Return the (X, Y) coordinate for the center point of the cell that contains the specified text.  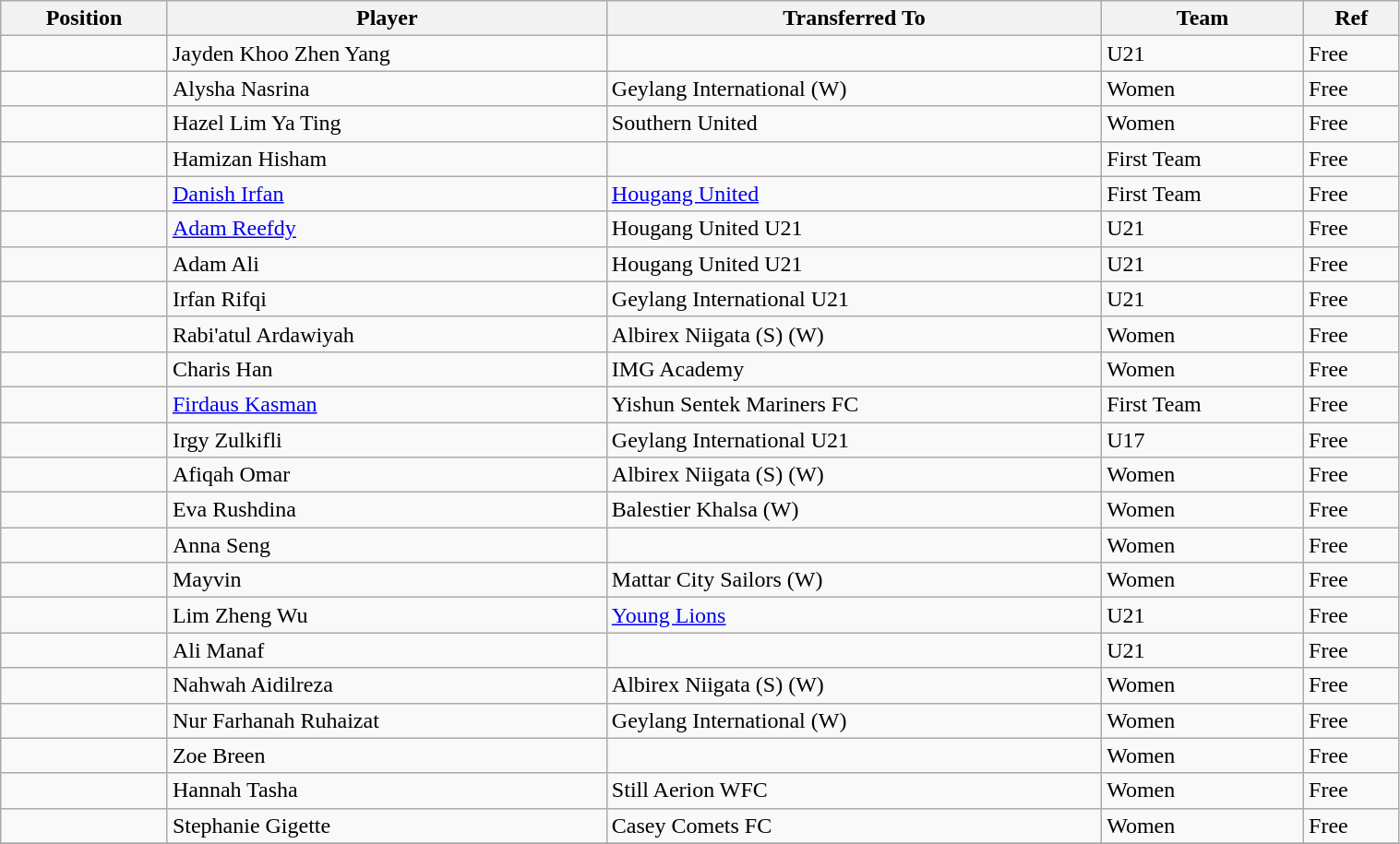
Mayvin (387, 580)
Charis Han (387, 369)
Position (85, 18)
Hougang United (854, 194)
IMG Academy (854, 369)
Firdaus Kasman (387, 404)
Anna Seng (387, 545)
Ref (1352, 18)
Transferred To (854, 18)
Rabi'atul Ardawiyah (387, 334)
Eva Rushdina (387, 510)
Still Aerion WFC (854, 791)
Stephanie Gigette (387, 826)
Nahwah Aidilreza (387, 685)
Hazel Lim Ya Ting (387, 124)
Balestier Khalsa (W) (854, 510)
Zoe Breen (387, 755)
Adam Reefdy (387, 229)
Ali Manaf (387, 650)
Player (387, 18)
Mattar City Sailors (W) (854, 580)
Alysha Nasrina (387, 89)
Irgy Zulkifli (387, 440)
Irfan Rifqi (387, 299)
Jayden Khoo Zhen Yang (387, 53)
Nur Farhanah Ruhaizat (387, 720)
Danish Irfan (387, 194)
Yishun Sentek Mariners FC (854, 404)
Hamizan Hisham (387, 159)
Team (1203, 18)
Adam Ali (387, 264)
Casey Comets FC (854, 826)
Lim Zheng Wu (387, 615)
Afiqah Omar (387, 475)
U17 (1203, 440)
Southern United (854, 124)
Hannah Tasha (387, 791)
Young Lions (854, 615)
